Locate the cell with the specified text and output its [X, Y] center coordinate. 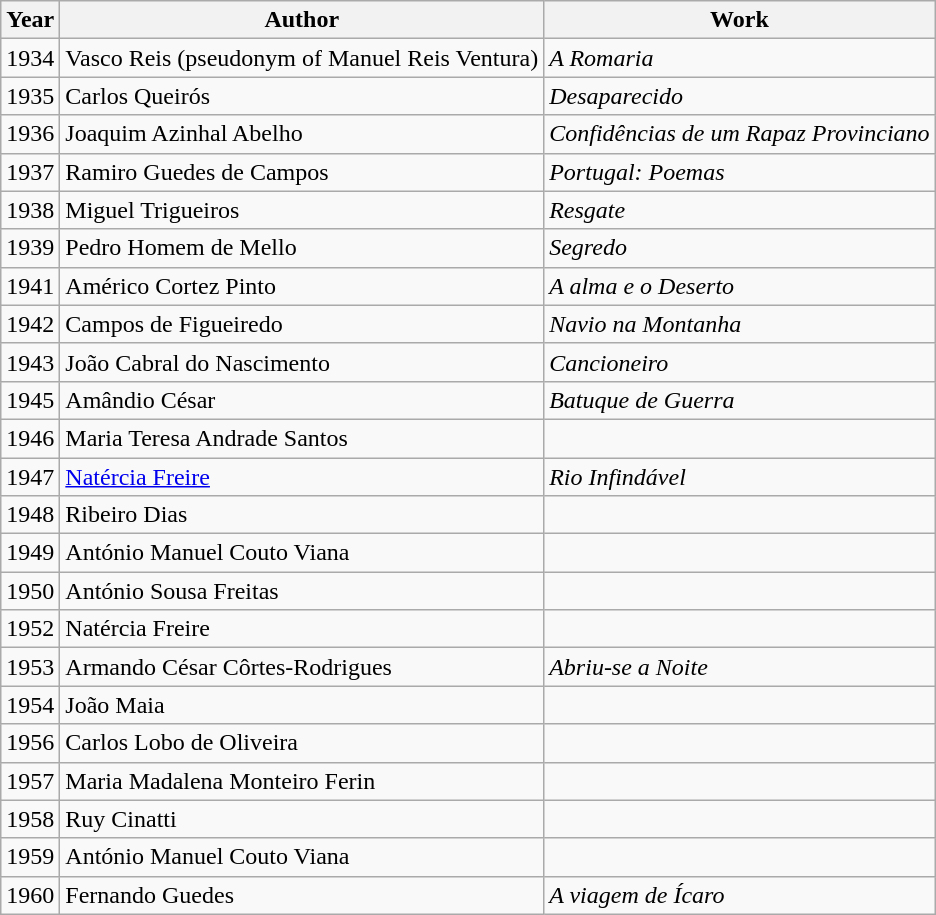
1939 [30, 248]
Miguel Trigueiros [302, 210]
1958 [30, 819]
Fernando Guedes [302, 895]
1952 [30, 629]
1942 [30, 324]
Carlos Lobo de Oliveira [302, 743]
A alma e o Deserto [740, 286]
1945 [30, 400]
1949 [30, 553]
Abriu-se a Noite [740, 667]
Amândio César [302, 400]
Maria Teresa Andrade Santos [302, 438]
1934 [30, 58]
1937 [30, 172]
Portugal: Poemas [740, 172]
1956 [30, 743]
1941 [30, 286]
Carlos Queirós [302, 96]
Américo Cortez Pinto [302, 286]
1948 [30, 515]
1954 [30, 705]
Year [30, 20]
Author [302, 20]
Segredo [740, 248]
1936 [30, 134]
Rio Infindável [740, 477]
Armando César Côrtes-Rodrigues [302, 667]
Desaparecido [740, 96]
1938 [30, 210]
Ruy Cinatti [302, 819]
Ramiro Guedes de Campos [302, 172]
Vasco Reis (pseudonym of Manuel Reis Ventura) [302, 58]
1943 [30, 362]
Resgate [740, 210]
1950 [30, 591]
1946 [30, 438]
1959 [30, 857]
Batuque de Guerra [740, 400]
João Cabral do Nascimento [302, 362]
Confidências de um Rapaz Provinciano [740, 134]
Cancioneiro [740, 362]
1960 [30, 895]
João Maia [302, 705]
A viagem de Ícaro [740, 895]
Work [740, 20]
Joaquim Azinhal Abelho [302, 134]
António Sousa Freitas [302, 591]
A Romaria [740, 58]
1957 [30, 781]
1947 [30, 477]
Pedro Homem de Mello [302, 248]
1953 [30, 667]
1935 [30, 96]
Ribeiro Dias [302, 515]
Navio na Montanha [740, 324]
Maria Madalena Monteiro Ferin [302, 781]
Campos de Figueiredo [302, 324]
